Search for the cell housing the specified text and yield its [x, y] center coordinate. 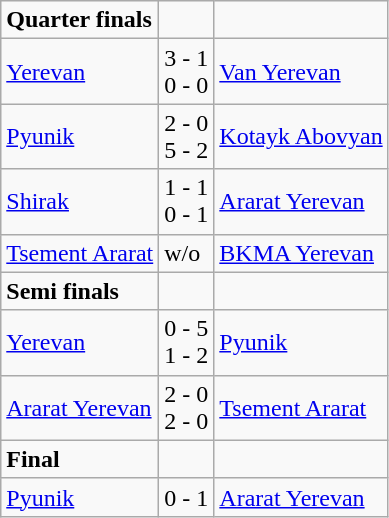
Quarter finals [80, 20]
Kotayk Abovyan [301, 136]
2 - 05 - 2 [186, 136]
Shirak [80, 202]
Van Yerevan [301, 72]
1 - 10 - 1 [186, 202]
2 - 02 - 0 [186, 408]
w/o [186, 253]
3 - 10 - 0 [186, 72]
Semi finals [80, 291]
BKMA Yerevan [301, 253]
Final [80, 459]
0 - 51 - 2 [186, 342]
0 - 1 [186, 497]
